Return [x, y] of the center of cell containing provided text 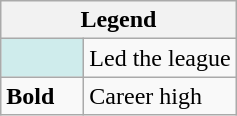
Bold [42, 96]
Led the league [160, 58]
Legend [118, 20]
Career high [160, 96]
